Output the (x, y) coordinate of the center of the cell containing the given text.  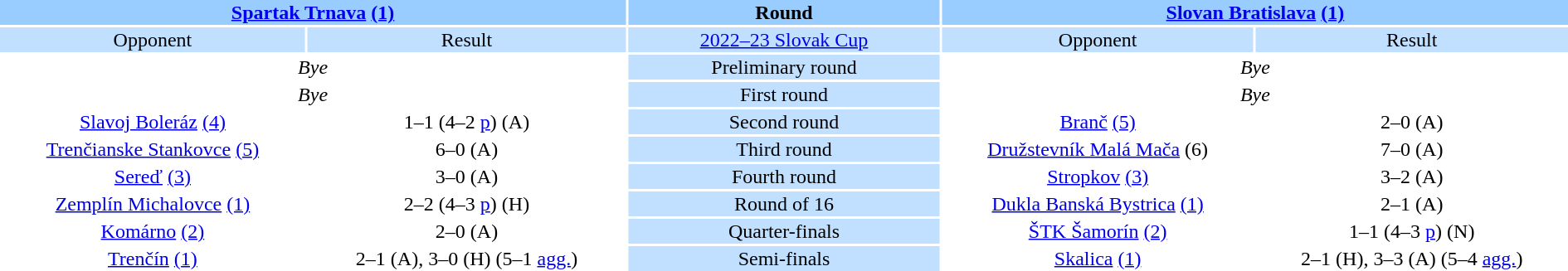
1–1 (4–3 p) (N) (1412, 231)
Fourth round (784, 177)
Branč (5) (1098, 122)
3–0 (A) (466, 177)
ŠTK Šamorín (2) (1098, 231)
Skalica (1) (1098, 259)
First round (784, 94)
Trenčianske Stankovce (5) (153, 149)
Stropkov (3) (1098, 177)
Spartak Trnava (1) (313, 12)
Preliminary round (784, 67)
Third round (784, 149)
Semi-finals (784, 259)
3–2 (A) (1412, 177)
Dukla Banská Bystrica (1) (1098, 204)
Quarter-finals (784, 231)
Round of 16 (784, 204)
Zemplín Michalovce (1) (153, 204)
2–1 (A) (1412, 204)
2–1 (A), 3–0 (H) (5–1 agg.) (466, 259)
2–1 (H), 3–3 (A) (5–4 agg.) (1412, 259)
Slovan Bratislava (1) (1255, 12)
2022–23 Slovak Cup (784, 40)
2–2 (4–3 p) (H) (466, 204)
1–1 (4–2 p) (A) (466, 122)
Slavoj Boleráz (4) (153, 122)
7–0 (A) (1412, 149)
Sereď (3) (153, 177)
Second round (784, 122)
Trenčín (1) (153, 259)
Družstevník Malá Mača (6) (1098, 149)
Round (784, 12)
6–0 (A) (466, 149)
Komárno (2) (153, 231)
